Return (x, y) of the center of cell containing provided text 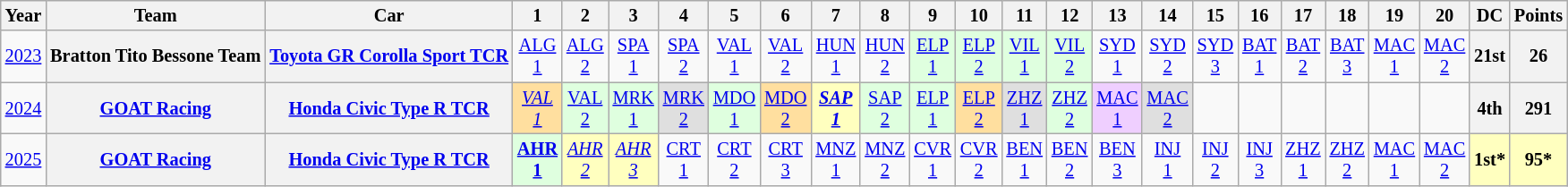
5 (734, 15)
17 (1303, 15)
CRT1 (684, 159)
19 (1394, 15)
SYD1 (1117, 56)
INJ1 (1167, 159)
3 (634, 15)
16 (1259, 15)
4 (684, 15)
26 (1538, 56)
SAP1 (836, 108)
BEN3 (1117, 159)
MNZ1 (836, 159)
1st* (1489, 159)
15 (1215, 15)
CVR1 (933, 159)
AHR2 (585, 159)
AHR1 (537, 159)
14 (1167, 15)
BEN1 (1024, 159)
MRK2 (684, 108)
CRT2 (734, 159)
MRK1 (634, 108)
2023 (23, 56)
VIL1 (1024, 56)
Toyota GR Corolla Sport TCR (388, 56)
4th (1489, 108)
Bratton Tito Bessone Team (156, 56)
CVR2 (979, 159)
SYD3 (1215, 56)
13 (1117, 15)
BAT1 (1259, 56)
7 (836, 15)
VIL2 (1069, 56)
MNZ2 (884, 159)
11 (1024, 15)
Team (156, 15)
20 (1444, 15)
MDO1 (734, 108)
2024 (23, 108)
DC (1489, 15)
HUN1 (836, 56)
10 (979, 15)
ALG1 (537, 56)
Points (1538, 15)
MDO2 (786, 108)
95* (1538, 159)
SAP2 (884, 108)
2 (585, 15)
8 (884, 15)
CRT3 (786, 159)
6 (786, 15)
BAT2 (1303, 56)
HUN2 (884, 56)
AHR3 (634, 159)
21st (1489, 56)
ALG2 (585, 56)
2025 (23, 159)
BAT3 (1348, 56)
1 (537, 15)
9 (933, 15)
INJ2 (1215, 159)
SYD2 (1167, 56)
Year (23, 15)
SPA2 (684, 56)
291 (1538, 108)
12 (1069, 15)
Car (388, 15)
18 (1348, 15)
INJ3 (1259, 159)
BEN2 (1069, 159)
SPA1 (634, 56)
